Determine the [X, Y] coordinate at the center of the cell enclosing the given text.  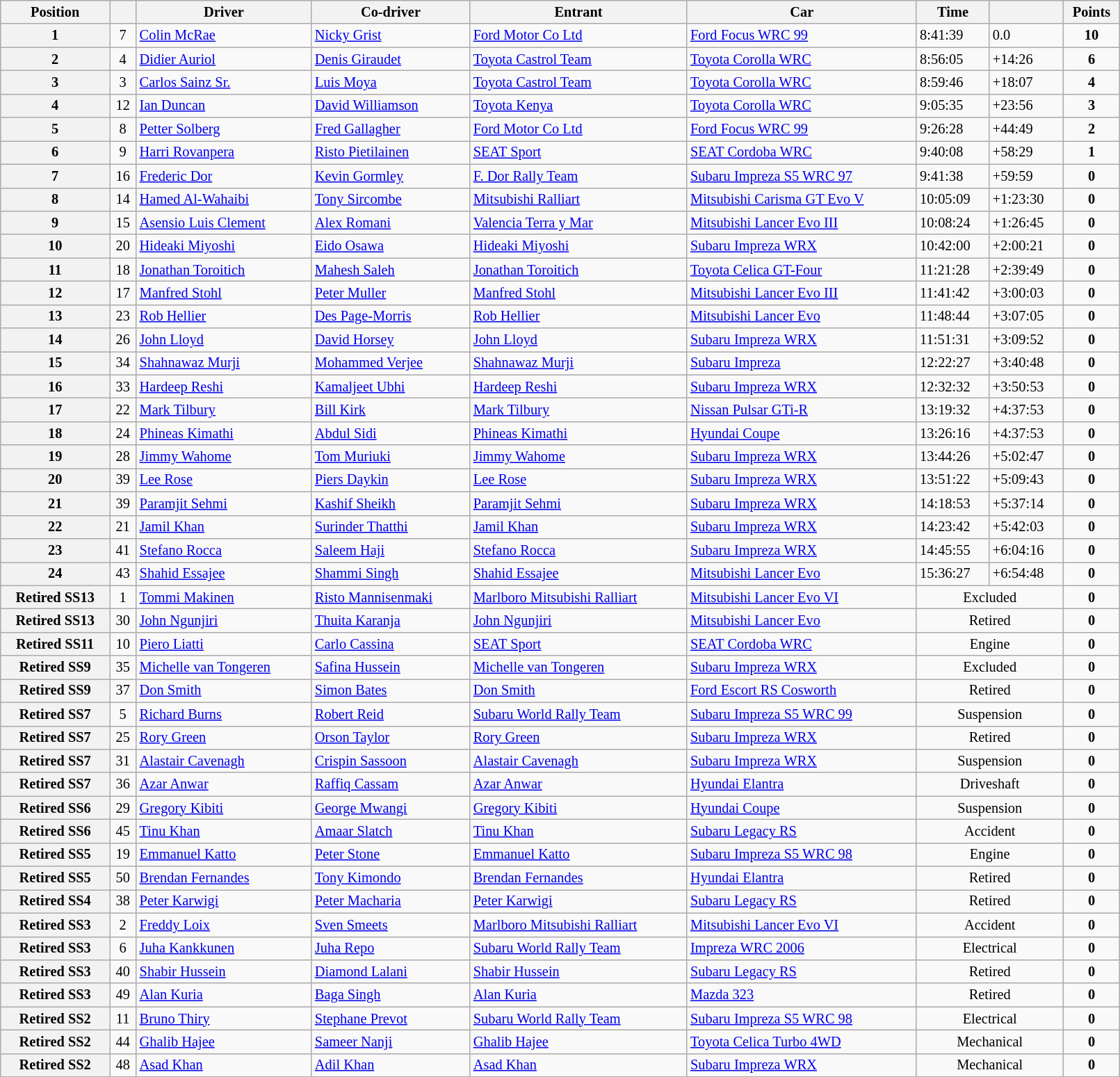
0.0 [1026, 35]
+2:00:21 [1026, 246]
34 [123, 363]
9:26:28 [952, 129]
Freddy Loix [224, 925]
8:41:39 [952, 35]
Asensio Luis Clement [224, 222]
Nicky Grist [391, 35]
Subaru Impreza S5 WRC 99 [802, 714]
45 [123, 831]
+5:09:43 [1026, 480]
David Horsey [391, 340]
Orson Taylor [391, 738]
Adil Khan [391, 1065]
28 [123, 457]
Mahesh Saleh [391, 270]
Tony Kimondo [391, 878]
Impreza WRC 2006 [802, 948]
Co-driver [391, 12]
Tony Sircombe [391, 200]
44 [123, 1042]
Bruno Thiry [224, 1019]
11:51:31 [952, 340]
Bill Kirk [391, 410]
Juha Repo [391, 948]
10:08:24 [952, 222]
Retired SS11 [56, 644]
Kevin Gormley [391, 176]
+18:07 [1026, 82]
14:23:42 [952, 527]
11:21:28 [952, 270]
Tom Muriuki [391, 457]
25 [123, 738]
26 [123, 340]
+1:26:45 [1026, 222]
Safina Hussein [391, 667]
Carlo Cassina [391, 644]
Didier Auriol [224, 59]
Subaru Impreza [802, 363]
+3:07:05 [1026, 316]
Toyota Celica Turbo 4WD [802, 1042]
13:19:32 [952, 410]
+58:29 [1026, 152]
Denis Giraudet [391, 59]
+3:50:53 [1026, 387]
38 [123, 901]
+1:23:30 [1026, 200]
Kashif Sheikh [391, 503]
Risto Pietilainen [391, 152]
Driver [224, 12]
Sven Smeets [391, 925]
Sameer Nanji [391, 1042]
14:18:53 [952, 503]
Car [802, 12]
Abdul Sidi [391, 433]
9:05:35 [952, 106]
Eido Osawa [391, 246]
Frederic Dor [224, 176]
Fred Gallagher [391, 129]
Time [952, 12]
+3:09:52 [1026, 340]
Harri Rovanpera [224, 152]
Luis Moya [391, 82]
Entrant [578, 12]
Hamed Al-Wahaibi [224, 200]
36 [123, 784]
Risto Mannisenmaki [391, 597]
Carlos Sainz Sr. [224, 82]
11:48:44 [952, 316]
Alex Romani [391, 222]
13:26:16 [952, 433]
Crispin Sassoon [391, 761]
F. Dor Rally Team [578, 176]
Peter Muller [391, 293]
+3:00:03 [1026, 293]
Stephane Prevot [391, 1019]
15:36:27 [952, 574]
Driveshaft [990, 784]
Robert Reid [391, 714]
49 [123, 995]
Mitsubishi Carisma GT Evo V [802, 200]
Ian Duncan [224, 106]
Peter Macharia [391, 901]
Points [1091, 12]
50 [123, 878]
Thuita Karanja [391, 620]
31 [123, 761]
29 [123, 808]
+14:26 [1026, 59]
13:51:22 [952, 480]
Colin McRae [224, 35]
Juha Kankkunen [224, 948]
Baga Singh [391, 995]
40 [123, 971]
+2:39:49 [1026, 270]
Kamaljeet Ubhi [391, 387]
+6:04:16 [1026, 550]
30 [123, 620]
George Mwangi [391, 808]
Tommi Makinen [224, 597]
Surinder Thatthi [391, 527]
Piers Daykin [391, 480]
Shammi Singh [391, 574]
41 [123, 550]
48 [123, 1065]
+3:40:48 [1026, 363]
Diamond Lalani [391, 971]
+59:59 [1026, 176]
Toyota Kenya [578, 106]
+44:49 [1026, 129]
Peter Stone [391, 855]
37 [123, 690]
Valencia Terra y Mar [578, 222]
33 [123, 387]
Raffiq Cassam [391, 784]
11:41:42 [952, 293]
8:56:05 [952, 59]
Subaru Impreza S5 WRC 97 [802, 176]
Amaar Slatch [391, 831]
8:59:46 [952, 82]
+23:56 [1026, 106]
David Williamson [391, 106]
Ford Escort RS Cosworth [802, 690]
Petter Solberg [224, 129]
Toyota Celica GT-Four [802, 270]
14:45:55 [952, 550]
+5:02:47 [1026, 457]
Nissan Pulsar GTi-R [802, 410]
Retired SS4 [56, 901]
12:32:32 [952, 387]
13 [56, 316]
Saleem Haji [391, 550]
13:44:26 [952, 457]
Position [56, 12]
43 [123, 574]
10:05:09 [952, 200]
Mohammed Verjee [391, 363]
35 [123, 667]
Mazda 323 [802, 995]
10:42:00 [952, 246]
+5:37:14 [1026, 503]
Simon Bates [391, 690]
12:22:27 [952, 363]
Des Page-Morris [391, 316]
+6:54:48 [1026, 574]
9:40:08 [952, 152]
9:41:38 [952, 176]
Mitsubishi Ralliart [578, 200]
+5:42:03 [1026, 527]
Richard Burns [224, 714]
Piero Liatti [224, 644]
